Output the (x, y) coordinate of the center of the cell containing the given text.  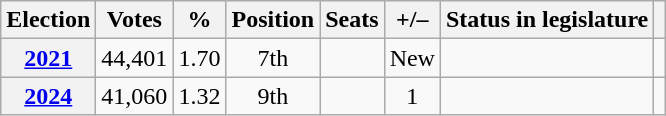
Election (48, 20)
+/– (412, 20)
New (412, 58)
% (200, 20)
2024 (48, 96)
44,401 (134, 58)
7th (273, 58)
1.32 (200, 96)
Seats (352, 20)
9th (273, 96)
Position (273, 20)
1 (412, 96)
Status in legislature (546, 20)
1.70 (200, 58)
Votes (134, 20)
2021 (48, 58)
41,060 (134, 96)
